Return the [x, y] coordinate for the center point of the cell that contains the specified text.  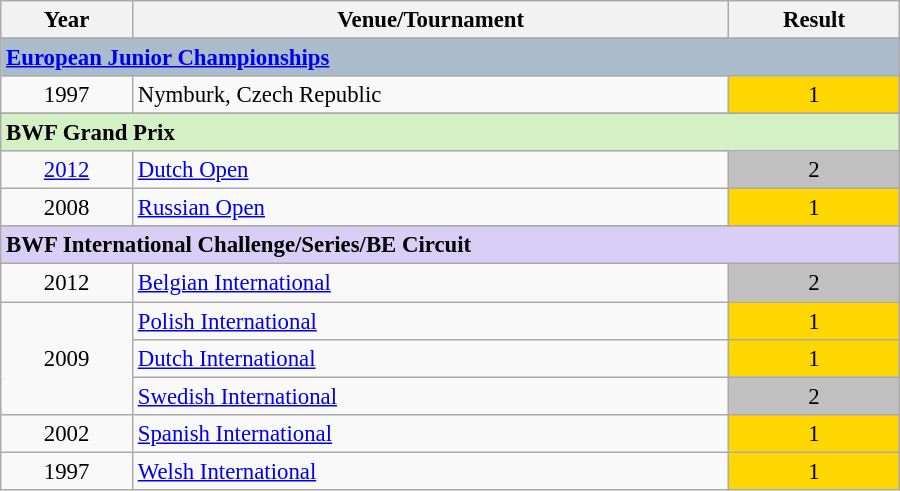
BWF Grand Prix [450, 133]
Spanish International [430, 433]
Welsh International [430, 471]
Venue/Tournament [430, 20]
Polish International [430, 321]
Dutch Open [430, 170]
Nymburk, Czech Republic [430, 95]
Result [814, 20]
Russian Open [430, 208]
2009 [67, 358]
BWF International Challenge/Series/BE Circuit [450, 245]
2002 [67, 433]
Dutch International [430, 358]
Belgian International [430, 283]
European Junior Championships [450, 58]
2008 [67, 208]
Year [67, 20]
Swedish International [430, 396]
